Identify which cell holds the provided text, then report its (X, Y) central coordinate. 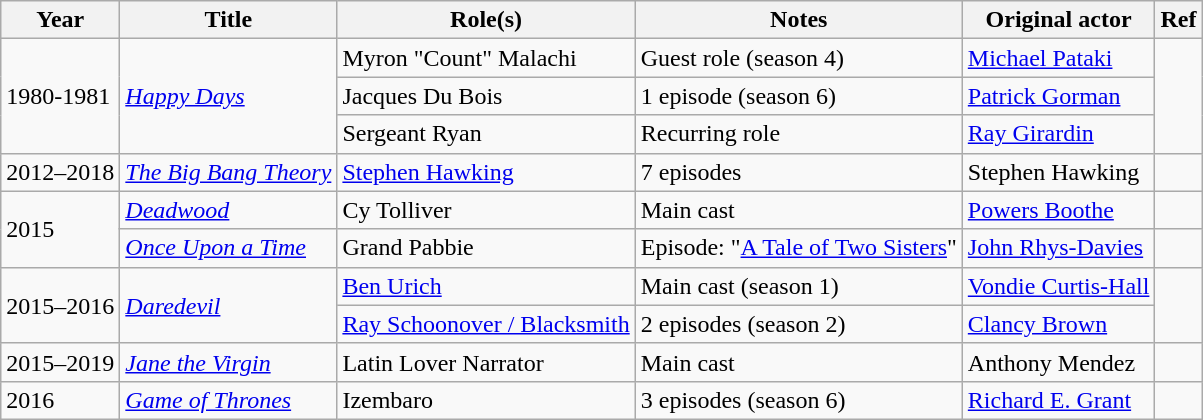
Ray Girardin (1058, 134)
The Big Bang Theory (228, 172)
Ref (1178, 20)
Myron "Count" Malachi (486, 58)
Latin Lover Narrator (486, 362)
2012–2018 (60, 172)
1980-1981 (60, 96)
2015–2019 (60, 362)
Original actor (1058, 20)
Deadwood (228, 210)
Vondie Curtis-Hall (1058, 286)
Year (60, 20)
Notes (798, 20)
2 episodes (season 2) (798, 324)
Sergeant Ryan (486, 134)
Episode: "A Tale of Two Sisters" (798, 248)
Ray Schoonover / Blacksmith (486, 324)
Daredevil (228, 305)
Grand Pabbie (486, 248)
Cy Tolliver (486, 210)
Ben Urich (486, 286)
2016 (60, 400)
Recurring role (798, 134)
Clancy Brown (1058, 324)
Once Upon a Time (228, 248)
John Rhys-Davies (1058, 248)
2015–2016 (60, 305)
Game of Thrones (228, 400)
Main cast (season 1) (798, 286)
Patrick Gorman (1058, 96)
3 episodes (season 6) (798, 400)
1 episode (season 6) (798, 96)
Title (228, 20)
Happy Days (228, 96)
Richard E. Grant (1058, 400)
Jane the Virgin (228, 362)
Michael Pataki (1058, 58)
Role(s) (486, 20)
Izembaro (486, 400)
2015 (60, 229)
7 episodes (798, 172)
Jacques Du Bois (486, 96)
Anthony Mendez (1058, 362)
Powers Boothe (1058, 210)
Guest role (season 4) (798, 58)
